Find where the given text appears and provide that cell's center as (X, Y) coordinate. 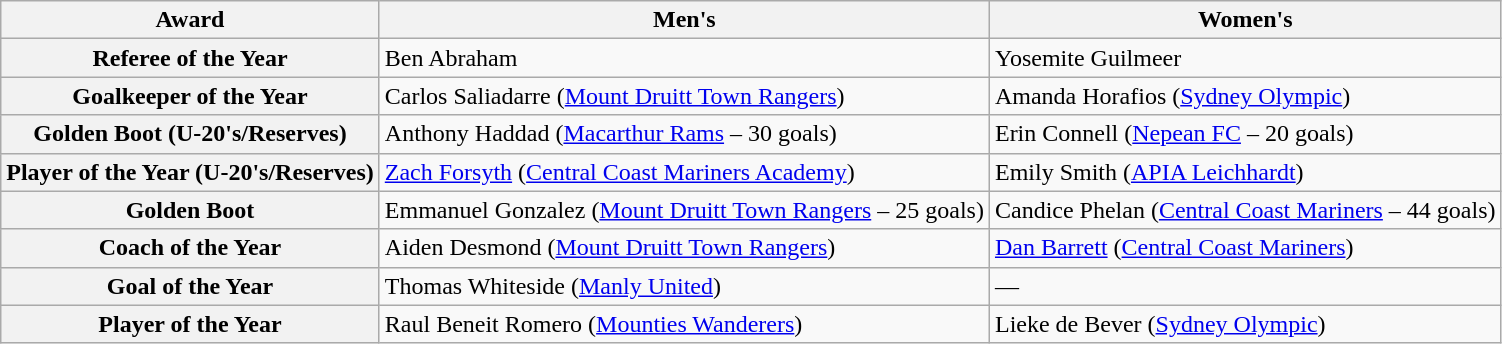
Men's (684, 20)
Lieke de Bever (Sydney Olympic) (1245, 324)
Coach of the Year (190, 248)
Goalkeeper of the Year (190, 96)
Goal of the Year (190, 286)
Player of the Year (U-20's/Reserves) (190, 172)
Thomas Whiteside (Manly United) (684, 286)
Zach Forsyth (Central Coast Mariners Academy) (684, 172)
Ben Abraham (684, 58)
Aiden Desmond (Mount Druitt Town Rangers) (684, 248)
Raul Beneit Romero (Mounties Wanderers) (684, 324)
Emmanuel Gonzalez (Mount Druitt Town Rangers – 25 goals) (684, 210)
Dan Barrett (Central Coast Mariners) (1245, 248)
Player of the Year (190, 324)
Anthony Haddad (Macarthur Rams – 30 goals) (684, 134)
Award (190, 20)
Women's (1245, 20)
Amanda Horafios (Sydney Olympic) (1245, 96)
— (1245, 286)
Golden Boot (190, 210)
Carlos Saliadarre (Mount Druitt Town Rangers) (684, 96)
Referee of the Year (190, 58)
Yosemite Guilmeer (1245, 58)
Candice Phelan (Central Coast Mariners – 44 goals) (1245, 210)
Emily Smith (APIA Leichhardt) (1245, 172)
Erin Connell (Nepean FC – 20 goals) (1245, 134)
Golden Boot (U-20's/Reserves) (190, 134)
